Return the (x, y) coordinate for the center point of the cell that contains the specified text.  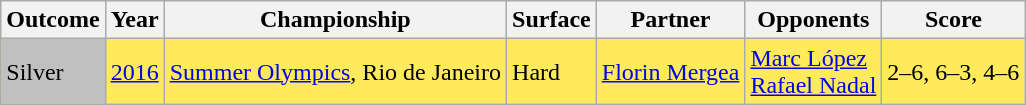
2–6, 6–3, 4–6 (954, 72)
Surface (552, 20)
Silver (53, 72)
Championship (335, 20)
2016 (134, 72)
Opponents (814, 20)
Partner (670, 20)
Hard (552, 72)
Florin Mergea (670, 72)
Year (134, 20)
Summer Olympics, Rio de Janeiro (335, 72)
Outcome (53, 20)
Score (954, 20)
Marc López Rafael Nadal (814, 72)
